Search for the cell housing the specified text and yield its (x, y) center coordinate. 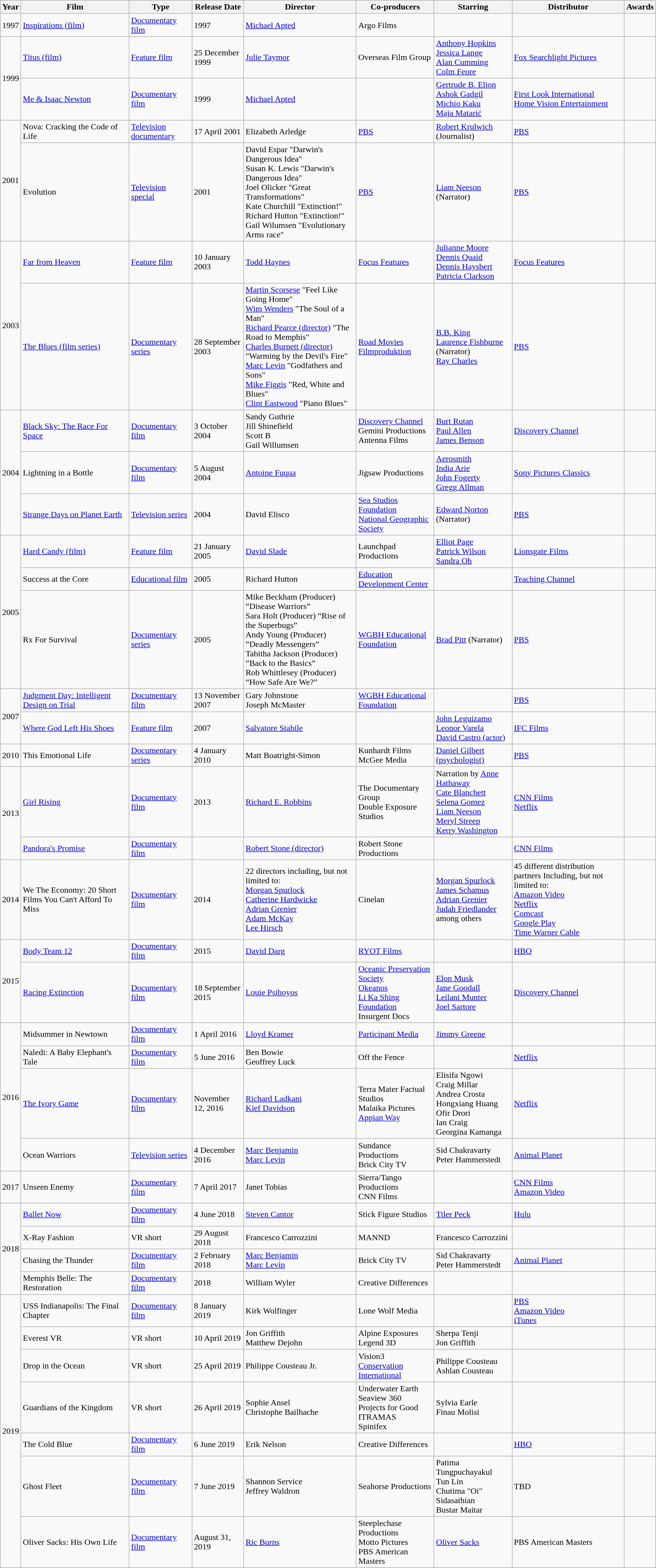
Off the Fence (395, 1057)
10 January 2003 (218, 262)
X-Ray Fashion (75, 1237)
Erik Nelson (300, 1445)
Road Movies Filmproduktion (395, 346)
Sylvia EarleFinau Molisi (473, 1407)
5 August 2004 (218, 473)
Philippe Cousteau Jr. (300, 1366)
Teaching Channel (568, 579)
Unseen Enemy (75, 1187)
Film (75, 7)
The Ivory Game (75, 1103)
25 April 2019 (218, 1366)
August 31, 2019 (218, 1542)
17 April 2001 (218, 131)
Liam Neeson (Narrator) (473, 192)
Todd Haynes (300, 262)
Everest VR (75, 1338)
Television documentary (160, 131)
Robert Stone (director) (300, 849)
5 June 2016 (218, 1057)
18 September 2015 (218, 992)
Lightning in a Bottle (75, 473)
CNN Films (568, 849)
10 April 2019 (218, 1338)
Midsummer in Newtown (75, 1034)
22 directors including, but not limited to:Morgan SpurlockCatherine HardwickeAdrian GrenierAdam McKayLee Hirsch (300, 900)
Racing Extinction (75, 992)
Fox Searchlight Pictures (568, 58)
Sea Studios FoundationNational Geographic Society (395, 514)
Year (11, 7)
TBD (568, 1486)
Underwater EarthSeaview 360Projects for GoodITRAMASSpinifex (395, 1407)
Guardians of the Kingdom (75, 1407)
Matt Boatright-Simon (300, 755)
2019 (11, 1431)
David Darg (300, 951)
Education Development Center (395, 579)
Sophie AnselChristophe Bailhache (300, 1407)
Sony Pictures Classics (568, 473)
IFC Films (568, 728)
Patima TungpuchayakulTun LinChutima "Oi" SidasathianBustar Maitar (473, 1486)
Anthony HopkinsJessica LangeAlan CummingColm Feore (473, 58)
Oceanic Preservation SocietyOkeanosLi Ka Shing FoundationInsurgent Docs (395, 992)
Lloyd Kramer (300, 1034)
7 April 2017 (218, 1187)
Sundance ProductionsBrick City TV (395, 1155)
Distributor (568, 7)
Evolution (75, 192)
First Look InternationalHome Vision Entertainment (568, 99)
Co-producers (395, 7)
25 December 1999 (218, 58)
Starring (473, 7)
Inspirations (film) (75, 25)
Far from Heaven (75, 262)
Seahorse Productions (395, 1486)
Awards (640, 7)
Brad Pitt (Narrator) (473, 640)
Elizabeth Arledge (300, 131)
This Emotional Life (75, 755)
6 June 2019 (218, 1445)
Titus (film) (75, 58)
Daniel Gilbert (psychologist) (473, 755)
Black Sky: The Race For Space (75, 431)
Pandora's Promise (75, 849)
Gary JohnstoneJoseph McMaster (300, 701)
Educational film (160, 579)
The Blues (film series) (75, 346)
Jimmy Greene (473, 1034)
Oliver Sacks: His Own Life (75, 1542)
Hulu (568, 1215)
Edward Norton (Narrator) (473, 514)
Robert Stone Productions (395, 849)
The Cold Blue (75, 1445)
Argo Films (395, 25)
13 November 2007 (218, 701)
CNN FilmsNetflix (568, 802)
Participant Media (395, 1034)
Rx For Survival (75, 640)
Body Team 12 (75, 951)
Morgan SpurlockJames SchamusAdrian GrenierJudah Friedlanderamong others (473, 900)
The Documentary GroupDouble Exposure Studios (395, 802)
2017 (11, 1187)
Richard E. Robbins (300, 802)
Cinelan (395, 900)
David Slade (300, 551)
Alpine ExposuresLegend 3D (395, 1338)
Sherpa TenjiJon Griffith (473, 1338)
2 February 2018 (218, 1260)
Naledi: A Baby Elephant's Tale (75, 1057)
Tiler Peck (473, 1215)
PBSAmazon VideoiTunes (568, 1311)
Gertrude B. ElionAshok GadgilMichio KakuMaja Matarić (473, 99)
Robert Krulwich (Journalist) (473, 131)
PBS American Masters (568, 1542)
Ghost Fleet (75, 1486)
Steven Cantor (300, 1215)
We The Economy: 20 Short Films You Can't Afford To Miss (75, 900)
Kirk Wolfinger (300, 1311)
Julie Taymor (300, 58)
Judgment Day: Intelligent Design on Trial (75, 701)
Overseas Film Group (395, 58)
Oliver Sacks (473, 1542)
Nova: Cracking the Code of Life (75, 131)
4 December 2016 (218, 1155)
Vision3Conservation International (395, 1366)
Burt RutanPaul AllenJames Benson (473, 431)
Brick City TV (395, 1260)
Type (160, 7)
Chasing the Thunder (75, 1260)
Lone Wolf Media (395, 1311)
Jigsaw Productions (395, 473)
4 January 2010 (218, 755)
Elisifa NgowiCraig MillarAndrea CrostaHongxiang HuangOfir DroriIan CraigGeorgina Kamanga (473, 1103)
Janet Tobias (300, 1187)
Ric Burns (300, 1542)
AerosmithIndia ArieJohn FogertyGregg Allman (473, 473)
Louie Psihoyos (300, 992)
David Elisco (300, 514)
28 September 2003 (218, 346)
Steeplechase ProductionsMotto PicturesPBS American Masters (395, 1542)
Memphis Belle: The Restoration (75, 1283)
Terra Mater Factual StudiosMalaika PicturesAppian Way (395, 1103)
Ocean Warriors (75, 1155)
Girl Rising (75, 802)
Richard LadkaniKief Davidson (300, 1103)
RYOT Films (395, 951)
Elliot PagePatrick WilsonSandra Oh (473, 551)
2016 (11, 1097)
Jon GriffithMatthew Dejohn (300, 1338)
29 August 2018 (218, 1237)
8 January 2019 (218, 1311)
Launchpad Productions (395, 551)
1 April 2016 (218, 1034)
Richard Hutton (300, 579)
B.B. KingLaurence Fishburne (Narrator)Ray Charles (473, 346)
Hard Candy (film) (75, 551)
John LeguizamoLeonor VarelaDavid Castro (actor) (473, 728)
MANND (395, 1237)
Salvatore Stabile (300, 728)
November 12, 2016 (218, 1103)
Success at the Core (75, 579)
Television special (160, 192)
21 January 2005 (218, 551)
Shannon ServiceJeffrey Waldron (300, 1486)
Lionsgate Films (568, 551)
Release Date (218, 7)
CNN FilmsAmazon Video (568, 1187)
Ballet Now (75, 1215)
Sierra/Tango ProductionsCNN Films (395, 1187)
Where God Left His Shoes (75, 728)
4 June 2018 (218, 1215)
Me & Isaac Newton (75, 99)
Julianne MooreDennis QuaidDennis HaysbertPatricia Clarkson (473, 262)
2003 (11, 325)
26 April 2019 (218, 1407)
Philippe CousteauAshlan Cousteau (473, 1366)
3 October 2004 (218, 431)
2010 (11, 755)
Stick Figure Studios (395, 1215)
Strange Days on Planet Earth (75, 514)
Sandy GuthrieJill ShinefieldScott BGail Willumsen (300, 431)
45 different distribution partners Including, but not limited to:Amazon VideoNetflixComcastGoogle PlayTime Warner Cable (568, 900)
Narration by Anne HathawayCate BlanchettSelena GomezLiam NeesonMeryl StreepKerry Washington (473, 802)
Antoine Fuqua (300, 473)
Kunhardt FilmsMcGee Media (395, 755)
Discovery ChannelGemini ProductionsAntenna Films (395, 431)
Ben BowieGeoffrey Luck (300, 1057)
Director (300, 7)
USS Indianapolis: The Final Chapter (75, 1311)
7 June 2019 (218, 1486)
Drop in the Ocean (75, 1366)
William Wyler (300, 1283)
Elon MuskJane GoodallLeilani MunterJoel Sartore (473, 992)
